For the text-containing cell, return its midpoint in (x, y) coordinate format. 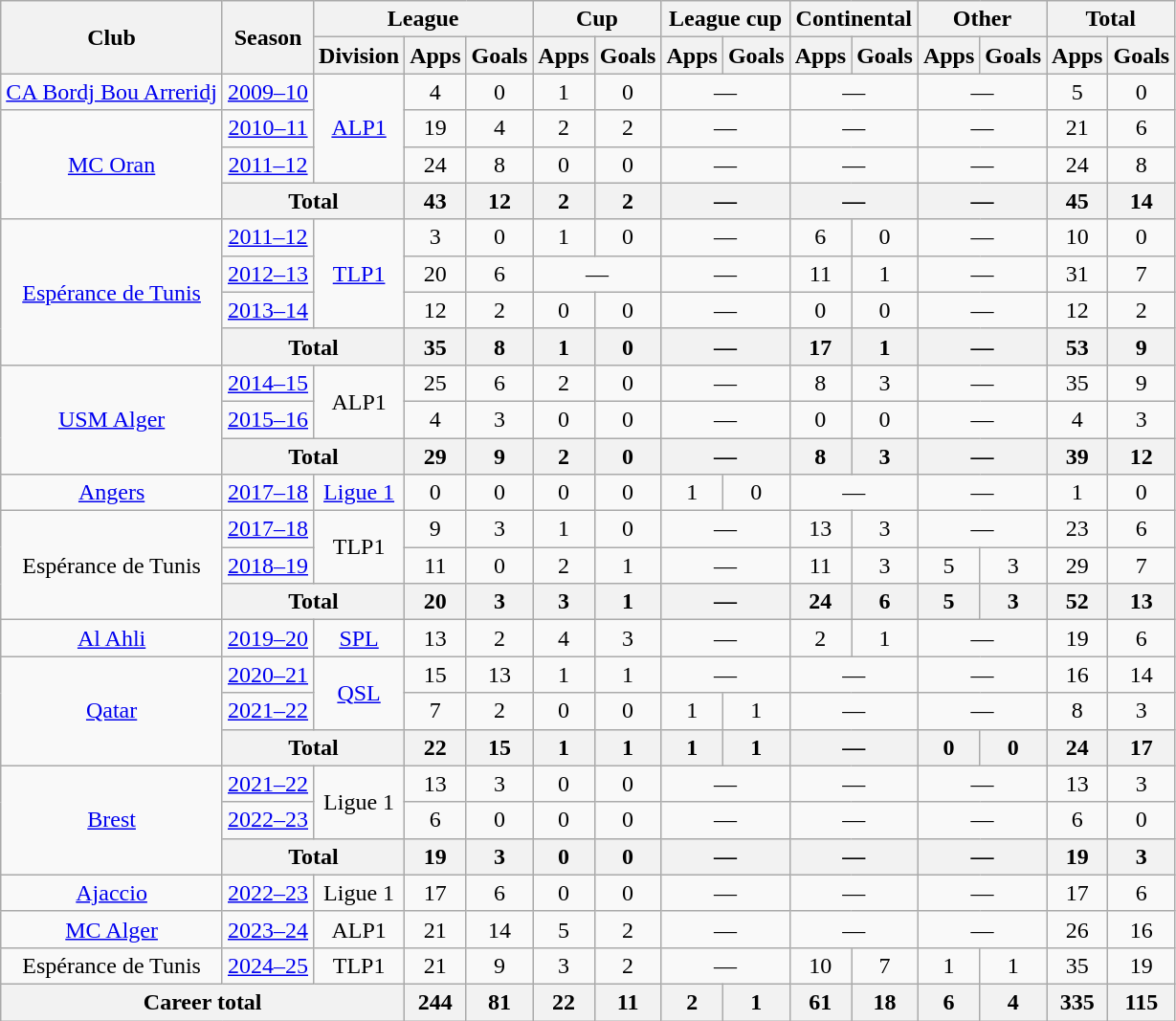
League cup (725, 19)
MC Alger (112, 929)
115 (1142, 1002)
Qatar (112, 711)
Brest (112, 820)
MC Oran (112, 165)
2018–19 (268, 566)
53 (1077, 346)
2010–11 (268, 128)
2019–20 (268, 638)
2020–21 (268, 675)
SPL (360, 638)
2012–13 (268, 274)
18 (885, 1002)
Season (268, 37)
244 (435, 1002)
Al Ahli (112, 638)
CA Bordj Bou Arreridj (112, 92)
43 (435, 201)
2024–25 (268, 966)
Other (982, 19)
2023–24 (268, 929)
USM Alger (112, 419)
Cup (597, 19)
Continental (854, 19)
52 (1077, 602)
31 (1077, 274)
2009–10 (268, 92)
39 (1077, 456)
Angers (112, 493)
Ajaccio (112, 893)
QSL (360, 693)
2015–16 (268, 419)
Division (360, 55)
45 (1077, 201)
League (423, 19)
335 (1077, 1002)
26 (1077, 929)
2013–14 (268, 310)
61 (820, 1002)
Career total (203, 1002)
23 (1077, 529)
Club (112, 37)
81 (499, 1002)
2014–15 (268, 383)
25 (435, 383)
